Find where the given text appears and provide that cell's center as (x, y) coordinate. 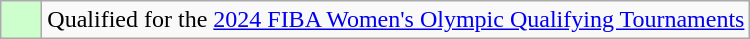
Qualified for the 2024 FIBA Women's Olympic Qualifying Tournaments (396, 20)
